Return (x, y) of the center of cell containing provided text 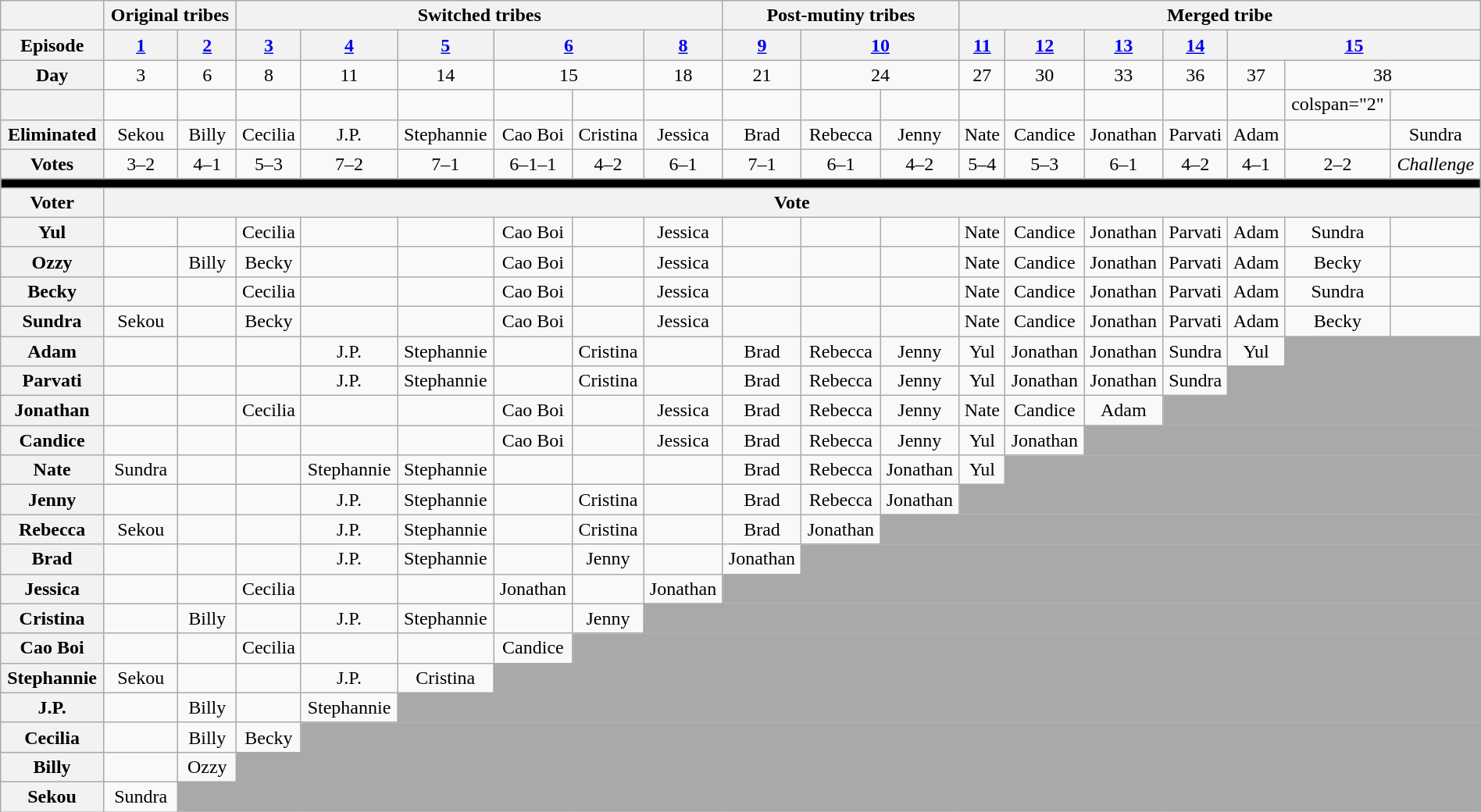
33 (1123, 75)
27 (983, 75)
7–2 (348, 164)
Original tribes (170, 16)
Post-mutiny tribes (840, 16)
Switched tribes (480, 16)
3–2 (141, 164)
Day (52, 75)
Merged tribe (1220, 16)
18 (683, 75)
4 (348, 45)
24 (880, 75)
37 (1256, 75)
Voter (52, 202)
10 (880, 45)
2 (208, 45)
colspan="2" (1338, 105)
5–4 (983, 164)
21 (762, 75)
36 (1195, 75)
Eliminated (52, 134)
13 (1123, 45)
5 (445, 45)
Episode (52, 45)
12 (1045, 45)
Votes (52, 164)
30 (1045, 75)
2–2 (1338, 164)
1 (141, 45)
9 (762, 45)
Challenge (1436, 164)
Vote (792, 202)
6–1–1 (533, 164)
38 (1383, 75)
